Search for the cell housing the specified text and yield its (x, y) center coordinate. 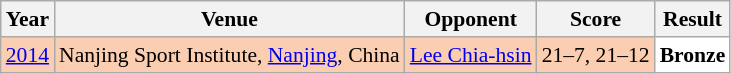
2014 (28, 55)
Bronze (693, 55)
Score (596, 19)
21–7, 21–12 (596, 55)
Lee Chia-hsin (471, 55)
Year (28, 19)
Venue (230, 19)
Result (693, 19)
Opponent (471, 19)
Nanjing Sport Institute, Nanjing, China (230, 55)
